Detect which cell encompasses the target text, then output its [X, Y] center coordinate. 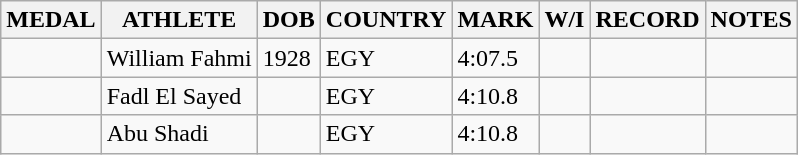
NOTES [751, 20]
1928 [288, 58]
MARK [496, 20]
Abu Shadi [179, 134]
4:07.5 [496, 58]
William Fahmi [179, 58]
DOB [288, 20]
ATHLETE [179, 20]
Fadl El Sayed [179, 96]
COUNTRY [386, 20]
MEDAL [51, 20]
RECORD [648, 20]
W/I [564, 20]
